Output the [x, y] coordinate of the center of the cell containing the given text.  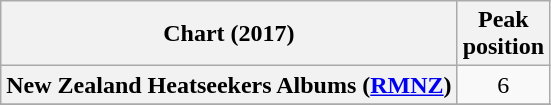
Chart (2017) [229, 34]
New Zealand Heatseekers Albums (RMNZ) [229, 85]
6 [503, 85]
Peak position [503, 34]
